Scan for the cell matching the given text and deliver its (X, Y) coordinate at center. 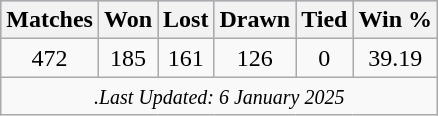
161 (186, 58)
39.19 (396, 58)
472 (50, 58)
0 (324, 58)
Won (128, 20)
Drawn (255, 20)
185 (128, 58)
Matches (50, 20)
Tied (324, 20)
Win % (396, 20)
Lost (186, 20)
.Last Updated: 6 January 2025 (220, 96)
126 (255, 58)
